Detect which cell encompasses the target text, then output its [x, y] center coordinate. 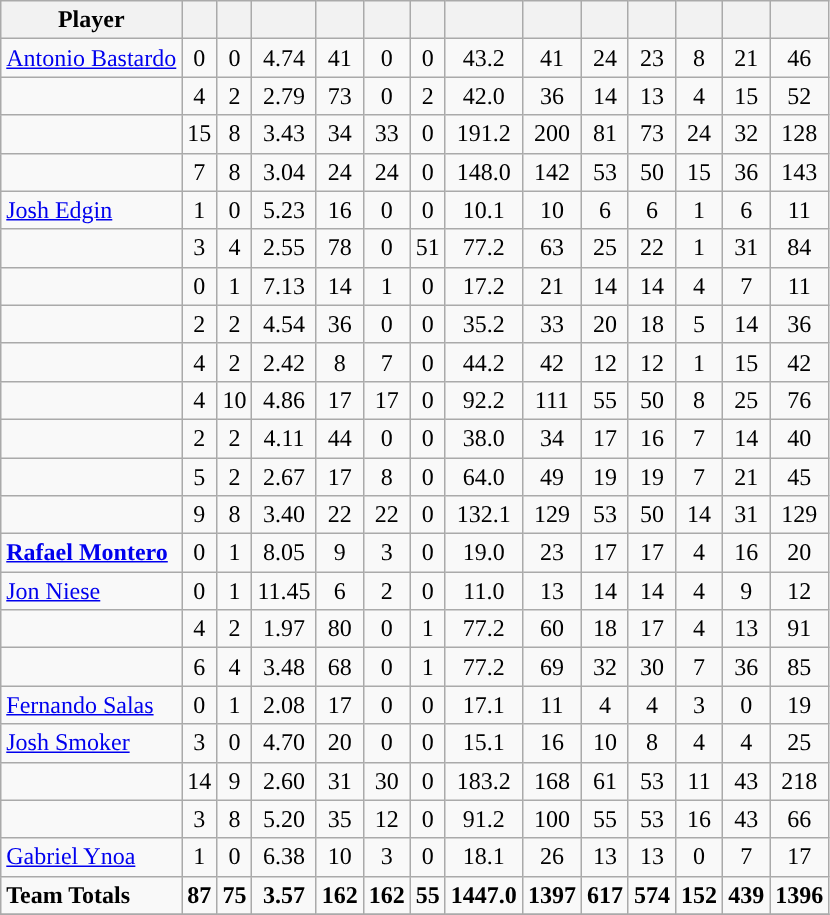
40 [800, 438]
60 [552, 629]
44 [340, 438]
2.67 [284, 477]
1.97 [284, 629]
91 [800, 629]
19.0 [484, 553]
200 [552, 134]
11.0 [484, 591]
4.70 [284, 743]
49 [552, 477]
2.42 [284, 362]
148.0 [484, 172]
3.57 [284, 895]
132.1 [484, 515]
3.43 [284, 134]
152 [700, 895]
17.2 [484, 286]
84 [800, 248]
46 [800, 58]
61 [604, 781]
10.1 [484, 210]
1397 [552, 895]
4.86 [284, 400]
26 [552, 857]
8.05 [284, 553]
Jon Niese [92, 591]
87 [200, 895]
52 [800, 96]
111 [552, 400]
85 [800, 667]
617 [604, 895]
4.74 [284, 58]
15.1 [484, 743]
183.2 [484, 781]
7.13 [284, 286]
76 [800, 400]
1447.0 [484, 895]
68 [340, 667]
Josh Edgin [92, 210]
80 [340, 629]
75 [234, 895]
64.0 [484, 477]
143 [800, 172]
4.54 [284, 324]
100 [552, 819]
44.2 [484, 362]
Fernando Salas [92, 705]
2.60 [284, 781]
439 [746, 895]
63 [552, 248]
11.45 [284, 591]
Rafael Montero [92, 553]
3.48 [284, 667]
51 [428, 248]
Team Totals [92, 895]
218 [800, 781]
18.1 [484, 857]
17.1 [484, 705]
128 [800, 134]
2.55 [284, 248]
191.2 [484, 134]
91.2 [484, 819]
5.23 [284, 210]
35 [340, 819]
78 [340, 248]
38.0 [484, 438]
81 [604, 134]
4.11 [284, 438]
43.2 [484, 58]
2.79 [284, 96]
168 [552, 781]
574 [652, 895]
5.20 [284, 819]
Player [92, 20]
142 [552, 172]
Gabriel Ynoa [92, 857]
Josh Smoker [92, 743]
69 [552, 667]
6.38 [284, 857]
35.2 [484, 324]
Antonio Bastardo [92, 58]
3.04 [284, 172]
3.40 [284, 515]
66 [800, 819]
45 [800, 477]
1396 [800, 895]
2.08 [284, 705]
42.0 [484, 96]
92.2 [484, 400]
